Scan for the cell matching the given text and deliver its [x, y] coordinate at center. 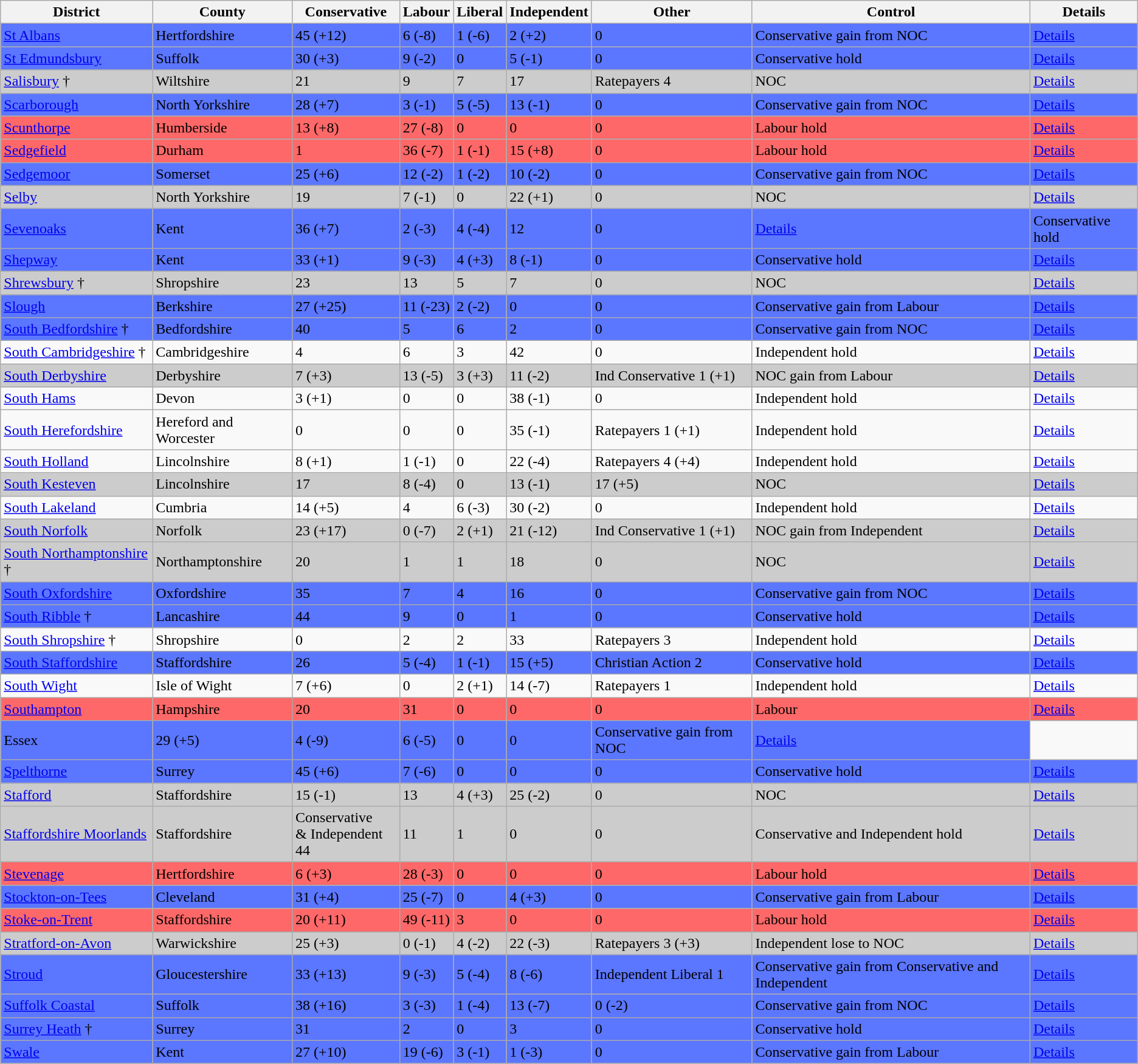
Scarborough [77, 105]
30 (+3) [347, 58]
31 (+4) [347, 897]
6 (-5) [426, 740]
St Albans [77, 35]
35 (-1) [549, 430]
11 (-23) [426, 306]
Salisbury † [77, 81]
23 [347, 283]
NOC gain from Independent [891, 530]
Stafford [77, 795]
27 (+25) [347, 306]
Wiltshire [222, 81]
Sedgefield [77, 151]
Control [891, 12]
South Kesteven [77, 484]
Somerset [222, 174]
South Bedfordshire † [77, 329]
Conservative [347, 12]
Essex [77, 740]
25 (+3) [347, 943]
2 (-2) [480, 306]
14 (-7) [549, 685]
Ratepayers 3 [672, 639]
3 (-3) [426, 1006]
8 (-1) [549, 259]
South Wight [77, 685]
13 (+8) [347, 128]
0 (-2) [672, 1006]
0 (-1) [426, 943]
27 (-8) [426, 128]
11 [426, 834]
3 (+3) [480, 376]
County [222, 12]
22 (-4) [549, 461]
45 (+12) [347, 35]
25 (+6) [347, 174]
33 [549, 639]
Warwickshire [222, 943]
6 (-8) [426, 35]
Liberal [480, 12]
22 (+1) [549, 197]
Independent lose to NOC [891, 943]
15 (+5) [549, 662]
Conservative & Independent 44 [347, 834]
20 (+11) [347, 920]
South Hams [77, 399]
27 (+10) [347, 1052]
6 (+3) [347, 874]
District [77, 12]
Sevenoaks [77, 228]
Stratford-on-Avon [77, 943]
South Oxfordshire [77, 593]
33 (+1) [347, 259]
36 (+7) [347, 228]
19 [347, 197]
8 (-4) [426, 484]
42 [549, 352]
Devon [222, 399]
4 (-2) [480, 943]
25 (-2) [549, 795]
Bedfordshire [222, 329]
7 (+6) [347, 685]
28 (+7) [347, 105]
9 (-2) [426, 58]
11 (-2) [549, 376]
5 (-1) [549, 58]
30 (-2) [549, 507]
1 (-6) [480, 35]
South Northamptonshire † [77, 561]
8 (+1) [347, 461]
Gloucestershire [222, 975]
Humberside [222, 128]
40 [347, 329]
10 (-2) [549, 174]
Ratepayers 4 (+4) [672, 461]
45 (+6) [347, 772]
14 (+5) [347, 507]
2 (-3) [426, 228]
13 (-5) [426, 376]
Oxfordshire [222, 593]
0 (-7) [426, 530]
Independent [549, 12]
Southampton [77, 709]
Slough [77, 306]
4 (-4) [480, 228]
33 (+13) [347, 975]
Staffordshire Moorlands [77, 834]
2 (+2) [549, 35]
NOC gain from Labour [891, 376]
South Staffordshire [77, 662]
Conservative and Independent hold [891, 834]
18 [549, 561]
South Norfolk [77, 530]
13 (-7) [549, 1006]
South Holland [77, 461]
Ratepayers 4 [672, 81]
15 (+8) [549, 151]
29 (+5) [222, 740]
28 (-3) [426, 874]
21 (-12) [549, 530]
4 (-9) [347, 740]
21 [347, 81]
Cambridgeshire [222, 352]
44 [347, 616]
8 (-6) [549, 975]
22 (-3) [549, 943]
Spelthorne [77, 772]
Swale [77, 1052]
South Lakeland [77, 507]
Durham [222, 151]
15 (-1) [347, 795]
Shrewsbury † [77, 283]
Derbyshire [222, 376]
1 (-3) [549, 1052]
Christian Action 2 [672, 662]
7 (-1) [426, 197]
Stockton-on-Tees [77, 897]
South Derbyshire [77, 376]
12 (-2) [426, 174]
Northamptonshire [222, 561]
Stroud [77, 975]
Ratepayers 1 (+1) [672, 430]
36 (-7) [426, 151]
Cumbria [222, 507]
Suffolk Coastal [77, 1006]
South Ribble † [77, 616]
5 (-5) [480, 105]
Norfolk [222, 530]
Sedgemoor [77, 174]
17 (+5) [672, 484]
South Shropshire † [77, 639]
Hereford and Worcester [222, 430]
49 (-11) [426, 920]
Stevenage [77, 874]
1 (-4) [480, 1006]
Isle of Wight [222, 685]
Ratepayers 1 [672, 685]
Conservative gain from Conservative and Independent [891, 975]
Hampshire [222, 709]
South Herefordshire [77, 430]
38 (-1) [549, 399]
19 (-6) [426, 1052]
Surrey Heath † [77, 1029]
Shepway [77, 259]
12 [549, 228]
26 [347, 662]
Selby [77, 197]
Stoke-on-Trent [77, 920]
Berkshire [222, 306]
Cleveland [222, 897]
7 (+3) [347, 376]
Independent Liberal 1 [672, 975]
Ratepayers 3 (+3) [672, 943]
38 (+16) [347, 1006]
Scunthorpe [77, 128]
South Cambridgeshire † [77, 352]
7 (-6) [426, 772]
St Edmundsbury [77, 58]
35 [347, 593]
Other [672, 12]
1 (-2) [480, 174]
16 [549, 593]
3 (+1) [347, 399]
6 (-3) [480, 507]
25 (-7) [426, 897]
23 (+17) [347, 530]
Lancashire [222, 616]
